Provide the (X, Y) coordinate of the cell's center where the given text is located.  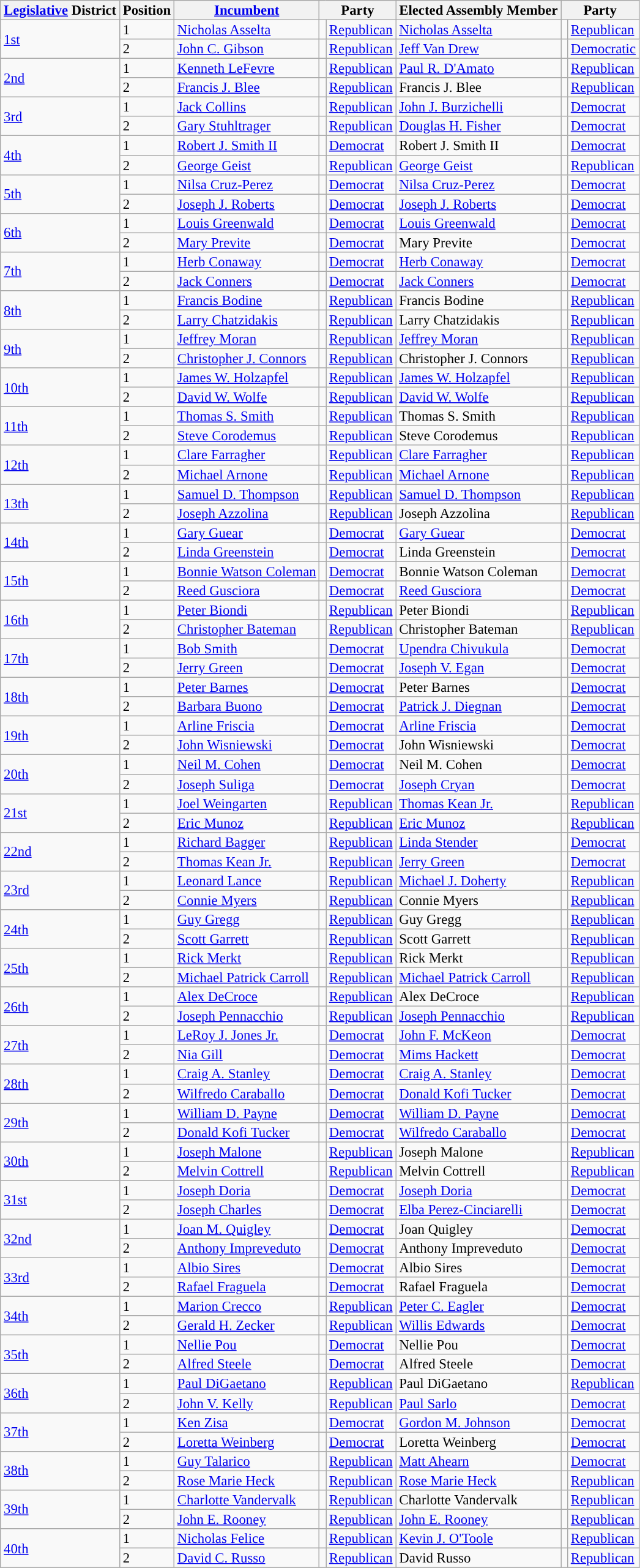
Paul R. D'Amato (478, 69)
Democratic (603, 49)
37th (60, 1431)
Joan Quigley (478, 1229)
Richard Bagger (247, 842)
27th (60, 1045)
Upendra Chivukula (478, 649)
Leonard Lance (247, 881)
Joan M. Quigley (247, 1229)
29th (60, 1123)
16th (60, 620)
Guy Talarico (247, 1461)
31st (60, 1200)
2nd (60, 78)
10th (60, 387)
Nia Gill (247, 1055)
32nd (60, 1238)
Nicholas Felice (247, 1539)
7th (60, 272)
Peter C. Eagler (478, 1307)
5th (60, 193)
34th (60, 1316)
Elba Perez-Cinciarelli (478, 1210)
Kenneth LeFevre (247, 69)
36th (60, 1394)
18th (60, 697)
3rd (60, 116)
33rd (60, 1277)
20th (60, 774)
Joseph V. Egan (478, 668)
8th (60, 310)
David C. Russo (247, 1558)
39th (60, 1510)
14th (60, 542)
9th (60, 349)
Position (147, 10)
22nd (60, 851)
Joseph Suliga (247, 784)
Joel Weingarten (247, 803)
12th (60, 465)
15th (60, 580)
Matt Ahearn (478, 1461)
Elected Assembly Member (478, 10)
Marion Crecco (247, 1307)
Joseph Cryan (478, 784)
Bob Smith (247, 649)
35th (60, 1354)
John V. Kelly (247, 1403)
Patrick J. Diegnan (478, 707)
13th (60, 503)
30th (60, 1161)
24th (60, 929)
Mims Hackett (478, 1055)
Jack Collins (247, 107)
John C. Gibson (247, 49)
Gerald H. Zecker (247, 1326)
25th (60, 967)
Douglas H. Fisher (478, 126)
40th (60, 1548)
Legislative District (60, 10)
19th (60, 736)
Incumbent (247, 10)
38th (60, 1471)
21st (60, 813)
John J. Burzichelli (478, 107)
Jeff Van Drew (478, 49)
Ken Zisa (247, 1422)
Barbara Buono (247, 707)
Gary Stuhltrager (247, 126)
28th (60, 1084)
LeRoy J. Jones Jr. (247, 1035)
6th (60, 233)
1st (60, 39)
David Russo (478, 1558)
Willis Edwards (478, 1326)
Joseph Charles (247, 1210)
Michael J. Doherty (478, 881)
John F. McKeon (478, 1035)
26th (60, 1007)
Kevin J. O'Toole (478, 1539)
Paul Sarlo (478, 1403)
17th (60, 659)
4th (60, 156)
Gordon M. Johnson (478, 1422)
11th (60, 426)
23rd (60, 890)
Linda Stender (478, 842)
